Extract the (x, y) coordinate from the center of the cell holding the provided text.  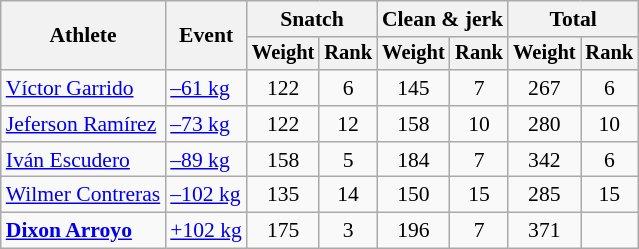
196 (414, 231)
Total (573, 19)
Clean & jerk (442, 19)
–61 kg (206, 88)
Wilmer Contreras (84, 195)
–102 kg (206, 195)
371 (544, 231)
5 (348, 160)
267 (544, 88)
342 (544, 160)
Dixon Arroyo (84, 231)
–73 kg (206, 124)
135 (283, 195)
Iván Escudero (84, 160)
145 (414, 88)
3 (348, 231)
Event (206, 36)
–89 kg (206, 160)
14 (348, 195)
12 (348, 124)
Jeferson Ramírez (84, 124)
150 (414, 195)
175 (283, 231)
184 (414, 160)
Víctor Garrido (84, 88)
285 (544, 195)
+102 kg (206, 231)
280 (544, 124)
Snatch (312, 19)
Athlete (84, 36)
